Pinpoint the cell where the given text exists, returning its [x, y] midpoint coordinate. 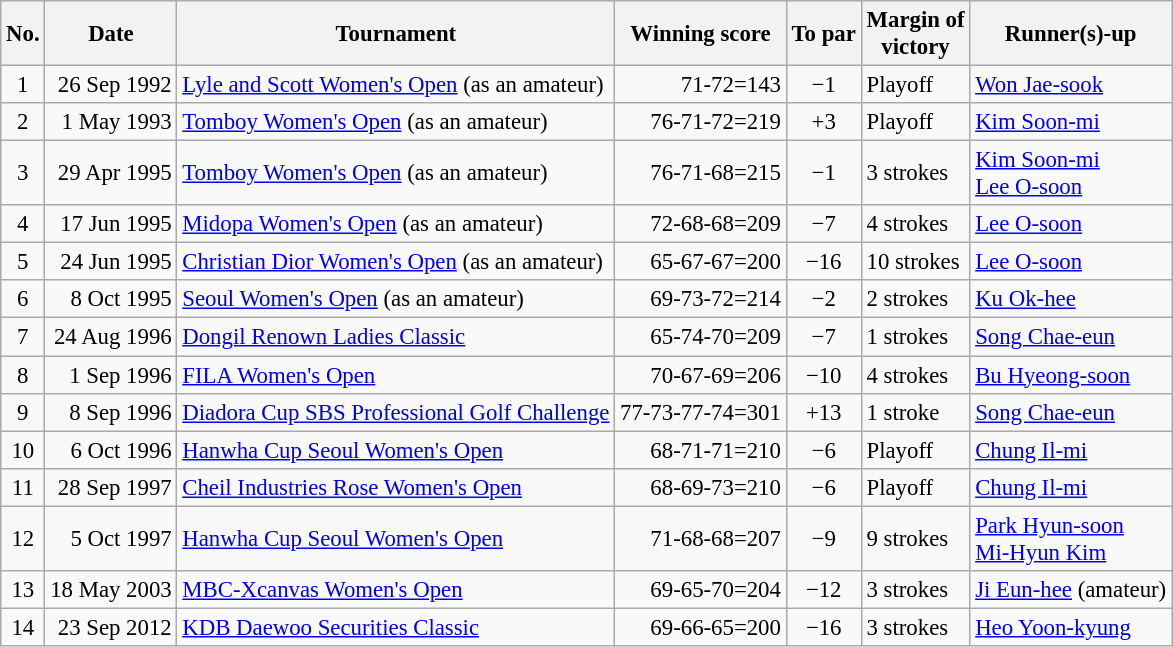
Bu Hyeong-soon [1071, 375]
2 [23, 122]
Ku Ok-hee [1071, 299]
4 [23, 224]
76-71-68=215 [701, 174]
Dongil Renown Ladies Classic [396, 337]
Winning score [701, 34]
9 strokes [916, 538]
17 Jun 1995 [111, 224]
−12 [824, 590]
70-67-69=206 [701, 375]
Runner(s)-up [1071, 34]
6 Oct 1996 [111, 450]
To par [824, 34]
18 May 2003 [111, 590]
+13 [824, 412]
KDB Daewoo Securities Classic [396, 627]
23 Sep 2012 [111, 627]
2 strokes [916, 299]
Seoul Women's Open (as an amateur) [396, 299]
69-73-72=214 [701, 299]
MBC-Xcanvas Women's Open [396, 590]
5 Oct 1997 [111, 538]
Park Hyun-soon Mi-Hyun Kim [1071, 538]
10 strokes [916, 262]
65-74-70=209 [701, 337]
No. [23, 34]
Kim Soon-mi [1071, 122]
69-65-70=204 [701, 590]
6 [23, 299]
8 [23, 375]
26 Sep 1992 [111, 85]
28 Sep 1997 [111, 487]
7 [23, 337]
Kim Soon-mi Lee O-soon [1071, 174]
Ji Eun-hee (amateur) [1071, 590]
71-68-68=207 [701, 538]
68-71-71=210 [701, 450]
1 strokes [916, 337]
Heo Yoon-kyung [1071, 627]
10 [23, 450]
13 [23, 590]
1 [23, 85]
Christian Dior Women's Open (as an amateur) [396, 262]
76-71-72=219 [701, 122]
Lyle and Scott Women's Open (as an amateur) [396, 85]
24 Jun 1995 [111, 262]
11 [23, 487]
24 Aug 1996 [111, 337]
69-66-65=200 [701, 627]
71-72=143 [701, 85]
−2 [824, 299]
Cheil Industries Rose Women's Open [396, 487]
+3 [824, 122]
9 [23, 412]
5 [23, 262]
14 [23, 627]
Date [111, 34]
−9 [824, 538]
Midopa Women's Open (as an amateur) [396, 224]
Won Jae-sook [1071, 85]
77-73-77-74=301 [701, 412]
72-68-68=209 [701, 224]
1 Sep 1996 [111, 375]
65-67-67=200 [701, 262]
−10 [824, 375]
Margin ofvictory [916, 34]
FILA Women's Open [396, 375]
1 May 1993 [111, 122]
68-69-73=210 [701, 487]
Diadora Cup SBS Professional Golf Challenge [396, 412]
29 Apr 1995 [111, 174]
1 stroke [916, 412]
8 Oct 1995 [111, 299]
Tournament [396, 34]
3 [23, 174]
12 [23, 538]
8 Sep 1996 [111, 412]
